Scan for the cell matching the given text and deliver its [x, y] coordinate at center. 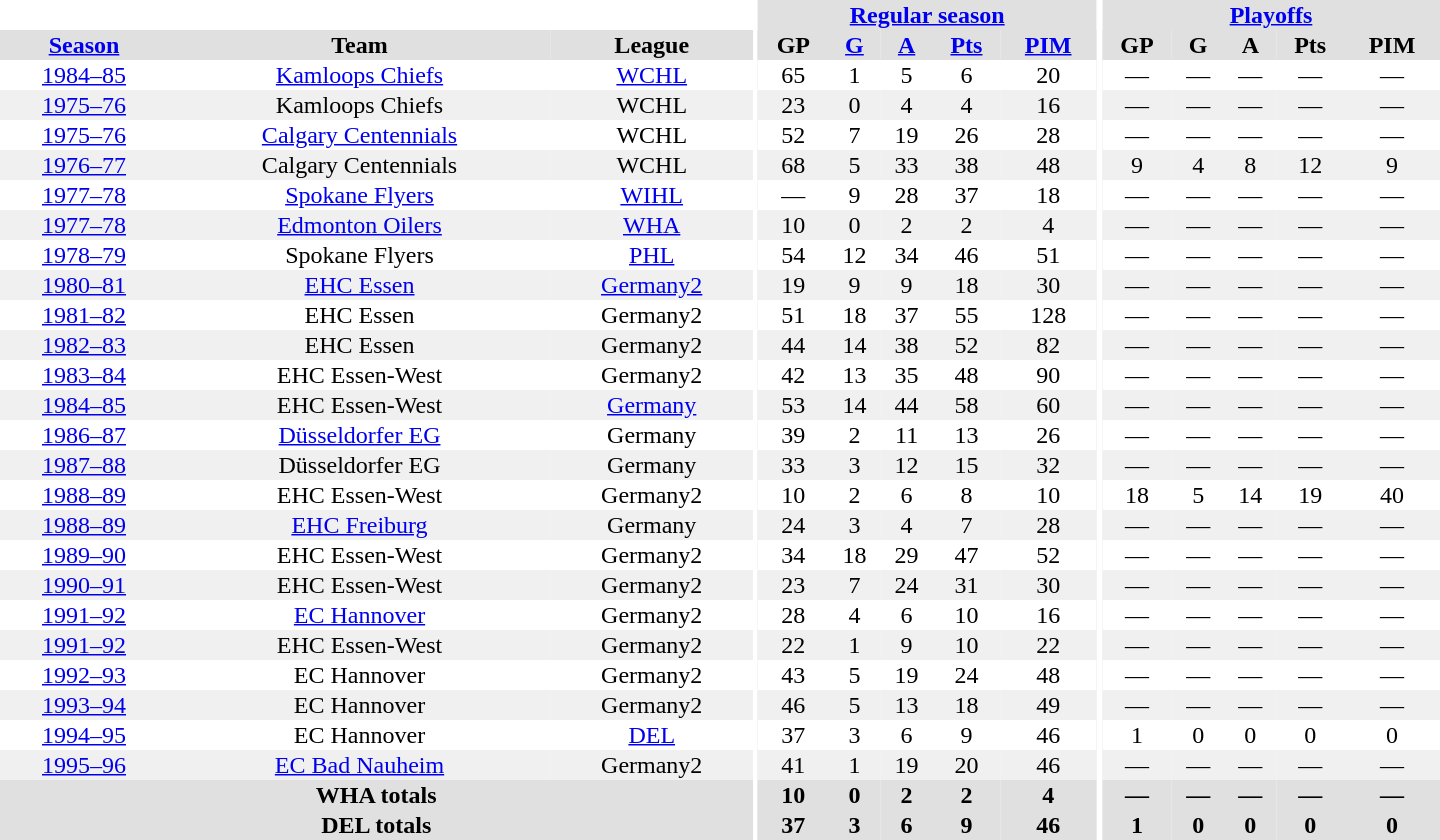
90 [1048, 375]
PHL [652, 255]
58 [967, 405]
42 [793, 375]
65 [793, 75]
League [652, 45]
Edmonton Oilers [360, 225]
128 [1048, 315]
1990–91 [84, 585]
Season [84, 45]
40 [1392, 495]
54 [793, 255]
1994–95 [84, 735]
1978–79 [84, 255]
EHC Freiburg [360, 525]
35 [907, 375]
1993–94 [84, 705]
1981–82 [84, 315]
DEL [652, 735]
1987–88 [84, 465]
15 [967, 465]
Playoffs [1271, 15]
WIHL [652, 195]
32 [1048, 465]
39 [793, 435]
DEL totals [376, 825]
60 [1048, 405]
WHA totals [376, 795]
1982–83 [84, 345]
41 [793, 765]
1992–93 [84, 675]
55 [967, 315]
82 [1048, 345]
29 [907, 555]
1976–77 [84, 165]
1989–90 [84, 555]
11 [907, 435]
47 [967, 555]
Regular season [927, 15]
31 [967, 585]
68 [793, 165]
1986–87 [84, 435]
1983–84 [84, 375]
EC Bad Nauheim [360, 765]
1980–81 [84, 285]
1995–96 [84, 765]
43 [793, 675]
Team [360, 45]
53 [793, 405]
WHA [652, 225]
49 [1048, 705]
